Pinpoint the cell where the given text exists, returning its [X, Y] midpoint coordinate. 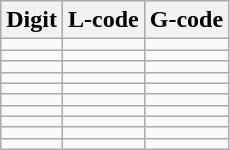
Digit [32, 20]
L-code [103, 20]
G-code [186, 20]
